Locate the cell with the specified text and output its [X, Y] center coordinate. 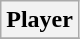
Player [40, 20]
